Provide the [x, y] coordinate of the cell's center where the given text is located.  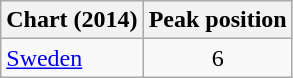
Peak position [218, 20]
Chart (2014) [72, 20]
Sweden [72, 58]
6 [218, 58]
